Provide the (x, y) coordinate of the cell's center where the given text is located.  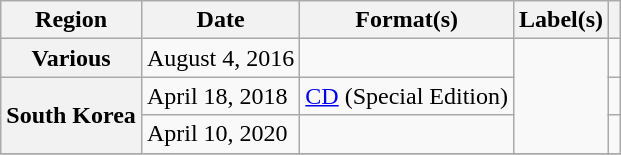
Various (72, 58)
Date (220, 20)
April 10, 2020 (220, 134)
Label(s) (562, 20)
CD (Special Edition) (407, 96)
Region (72, 20)
South Korea (72, 115)
August 4, 2016 (220, 58)
April 18, 2018 (220, 96)
Format(s) (407, 20)
